Determine the (X, Y) coordinate at the center of the cell enclosing the given text.  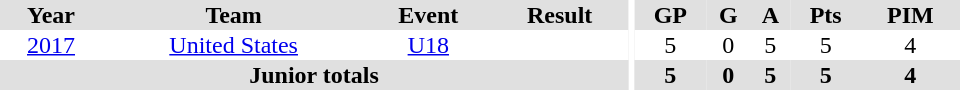
Event (428, 15)
2017 (51, 45)
A (770, 15)
U18 (428, 45)
PIM (910, 15)
Junior totals (314, 75)
Team (234, 15)
Result (560, 15)
Pts (826, 15)
G (728, 15)
Year (51, 15)
United States (234, 45)
GP (670, 15)
